Find where the given text appears and provide that cell's center as [x, y] coordinate. 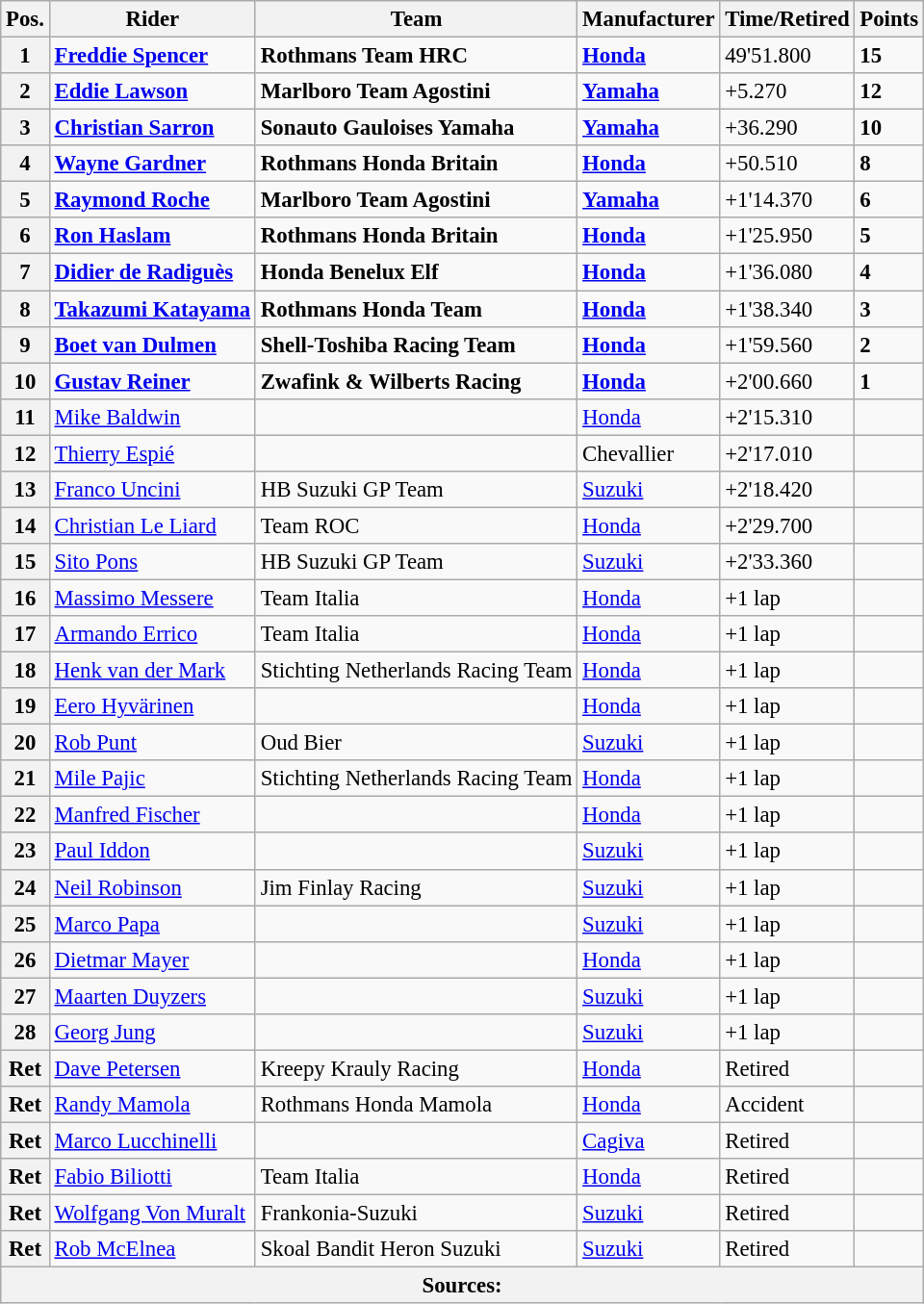
+2'29.700 [787, 525]
18 [25, 671]
Rob Punt [152, 743]
Eddie Lawson [152, 91]
Sito Pons [152, 562]
Eero Hyvärinen [152, 706]
9 [25, 345]
Jim Finlay Racing [416, 887]
Sources: [462, 1286]
25 [25, 924]
28 [25, 1033]
Rob McElnea [152, 1249]
Christian Le Liard [152, 525]
+2'15.310 [787, 417]
Points [889, 19]
Thierry Espié [152, 453]
Kreepy Krauly Racing [416, 1068]
22 [25, 815]
Oud Bier [416, 743]
Zwafink & Wilberts Racing [416, 381]
Ron Haslam [152, 236]
Shell-Toshiba Racing Team [416, 345]
+2'00.660 [787, 381]
11 [25, 417]
Franco Uncini [152, 490]
Didier de Radiguès [152, 272]
Massimo Messere [152, 598]
Mike Baldwin [152, 417]
Christian Sarron [152, 128]
16 [25, 598]
Freddie Spencer [152, 56]
+1'25.950 [787, 236]
49'51.800 [787, 56]
Chevallier [649, 453]
+50.510 [787, 164]
+2'33.360 [787, 562]
Marco Papa [152, 924]
Marco Lucchinelli [152, 1140]
14 [25, 525]
Wolfgang Von Muralt [152, 1214]
Georg Jung [152, 1033]
Rothmans Team HRC [416, 56]
Time/Retired [787, 19]
Randy Mamola [152, 1105]
Raymond Roche [152, 200]
Skoal Bandit Heron Suzuki [416, 1249]
13 [25, 490]
Dave Petersen [152, 1068]
Rothmans Honda Team [416, 309]
Accident [787, 1105]
20 [25, 743]
Sonauto Gauloises Yamaha [416, 128]
Neil Robinson [152, 887]
Honda Benelux Elf [416, 272]
Wayne Gardner [152, 164]
Boet van Dulmen [152, 345]
Fabio Biliotti [152, 1177]
23 [25, 852]
Team ROC [416, 525]
7 [25, 272]
+1'59.560 [787, 345]
Paul Iddon [152, 852]
+2'17.010 [787, 453]
Manfred Fischer [152, 815]
Manufacturer [649, 19]
+1'36.080 [787, 272]
Takazumi Katayama [152, 309]
+1'38.340 [787, 309]
Frankonia-Suzuki [416, 1214]
+2'18.420 [787, 490]
Team [416, 19]
Maarten Duyzers [152, 996]
Armando Errico [152, 634]
27 [25, 996]
Pos. [25, 19]
26 [25, 959]
Mile Pajic [152, 779]
Gustav Reiner [152, 381]
Rider [152, 19]
Cagiva [649, 1140]
+36.290 [787, 128]
19 [25, 706]
+5.270 [787, 91]
+1'14.370 [787, 200]
Henk van der Mark [152, 671]
17 [25, 634]
21 [25, 779]
Dietmar Mayer [152, 959]
Rothmans Honda Mamola [416, 1105]
24 [25, 887]
